Return (x, y) of the center of cell containing provided text 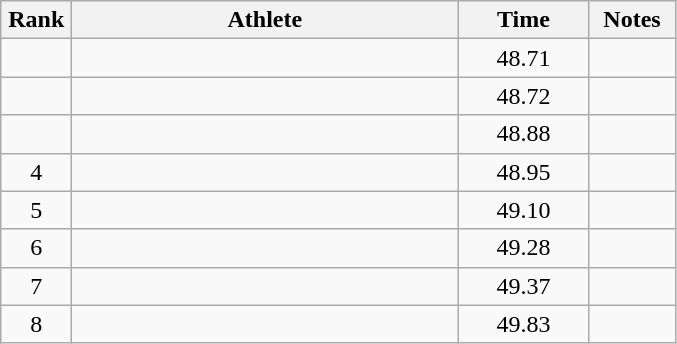
49.28 (524, 248)
8 (36, 324)
49.83 (524, 324)
7 (36, 286)
48.72 (524, 96)
Notes (632, 20)
4 (36, 172)
Athlete (265, 20)
Time (524, 20)
49.10 (524, 210)
5 (36, 210)
Rank (36, 20)
49.37 (524, 286)
6 (36, 248)
48.71 (524, 58)
48.88 (524, 134)
48.95 (524, 172)
